Identify which cell holds the provided text, then report its (x, y) central coordinate. 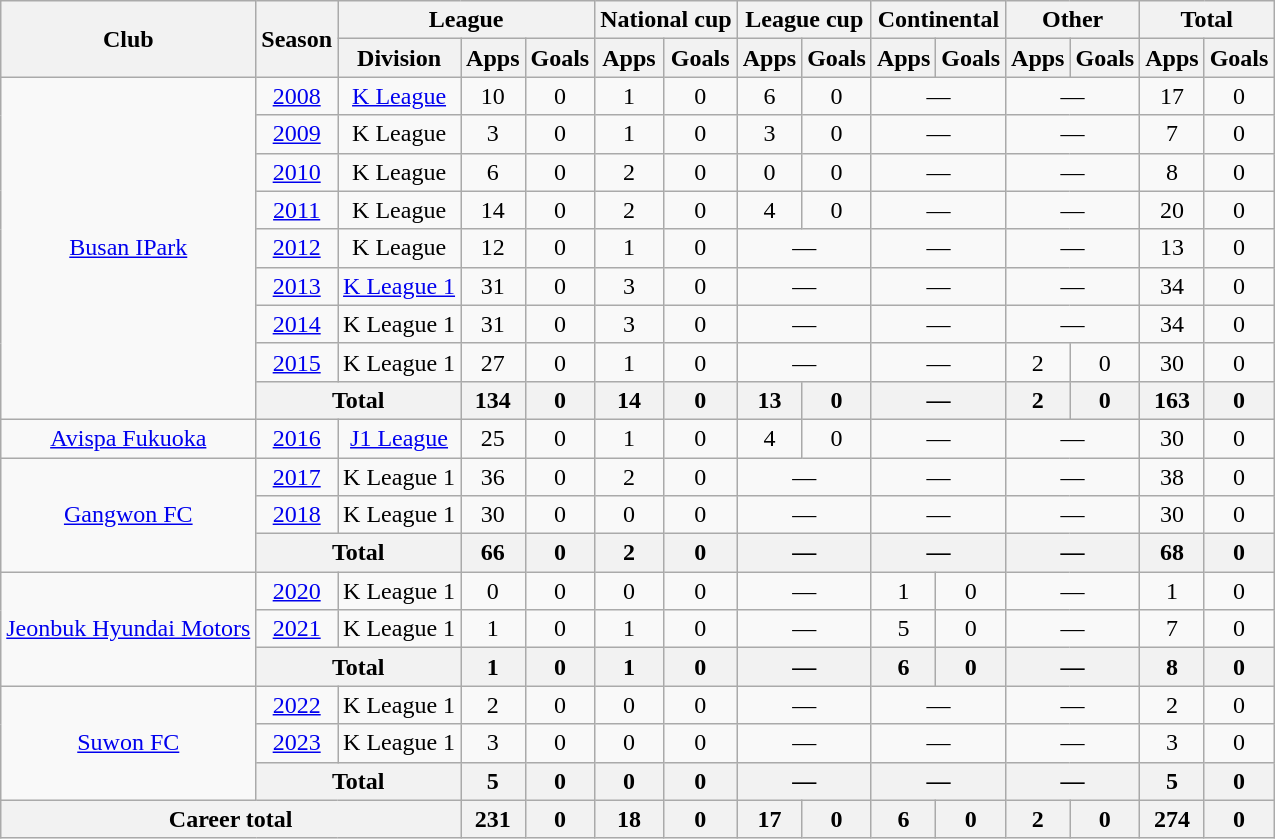
36 (493, 477)
2008 (297, 96)
12 (493, 248)
68 (1172, 553)
18 (629, 819)
2020 (297, 591)
Suwon FC (128, 743)
2015 (297, 362)
Gangwon FC (128, 515)
27 (493, 362)
20 (1172, 210)
2013 (297, 286)
2017 (297, 477)
38 (1172, 477)
231 (493, 819)
2016 (297, 438)
Club (128, 39)
Avispa Fukuoka (128, 438)
League (466, 20)
66 (493, 553)
163 (1172, 400)
League cup (804, 20)
National cup (666, 20)
Career total (231, 819)
Season (297, 39)
Continental (938, 20)
Division (400, 58)
2022 (297, 705)
2014 (297, 324)
2021 (297, 629)
274 (1172, 819)
134 (493, 400)
J1 League (400, 438)
Other (1073, 20)
25 (493, 438)
2018 (297, 515)
2012 (297, 248)
2023 (297, 743)
2009 (297, 134)
2011 (297, 210)
10 (493, 96)
Jeonbuk Hyundai Motors (128, 629)
2010 (297, 172)
Busan IPark (128, 248)
